Determine the (X, Y) coordinate at the center of the cell enclosing the given text.  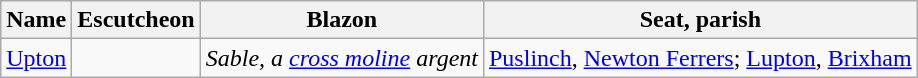
Upton (36, 58)
Name (36, 20)
Escutcheon (136, 20)
Puslinch, Newton Ferrers; Lupton, Brixham (700, 58)
Seat, parish (700, 20)
Sable, a cross moline argent (342, 58)
Blazon (342, 20)
